Output the (X, Y) coordinate of the center of the cell containing the given text.  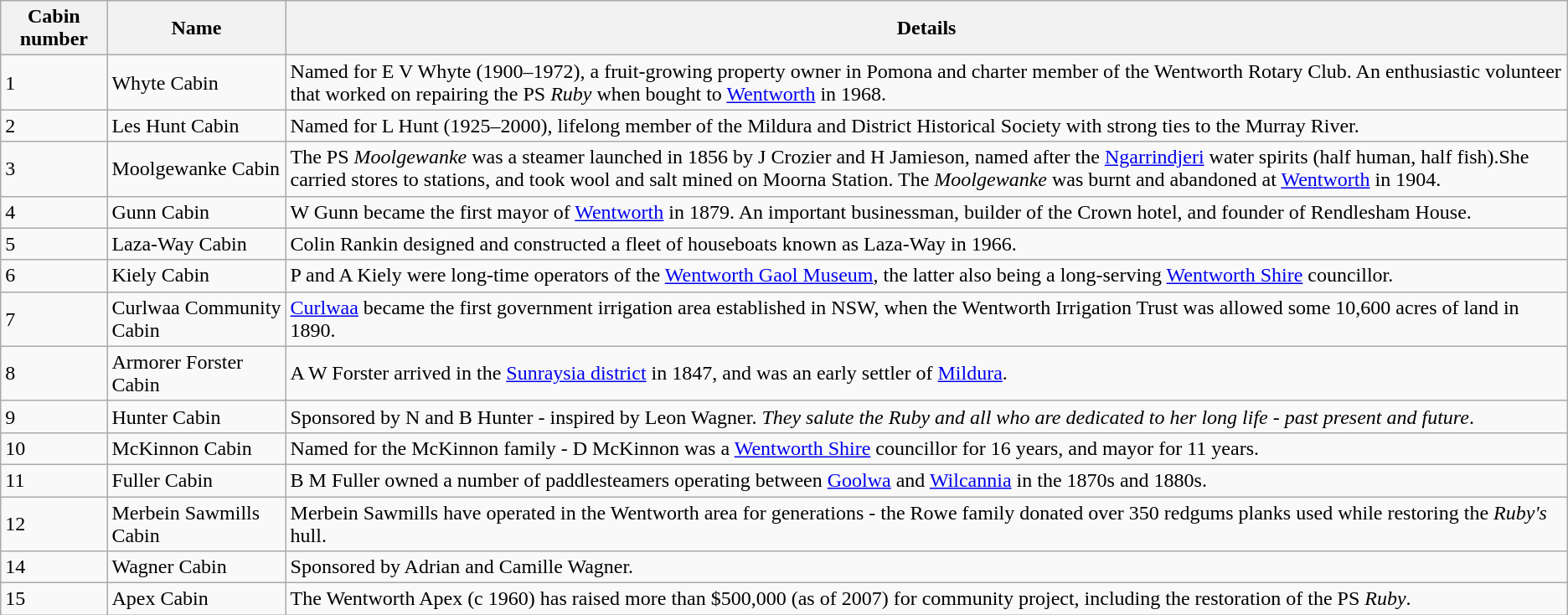
Wagner Cabin (196, 567)
3 (54, 169)
Gunn Cabin (196, 212)
W Gunn became the first mayor of Wentworth in 1879. An important businessman, builder of the Crown hotel, and founder of Rendlesham House. (926, 212)
Curlwaa Community Cabin (196, 318)
Moolgewanke Cabin (196, 169)
Apex Cabin (196, 599)
10 (54, 448)
1 (54, 82)
7 (54, 318)
A W Forster arrived in the Sunraysia district in 1847, and was an early settler of Mildura. (926, 374)
McKinnon Cabin (196, 448)
Named for the McKinnon family - D McKinnon was a Wentworth Shire councillor for 16 years, and mayor for 11 years. (926, 448)
Whyte Cabin (196, 82)
15 (54, 599)
11 (54, 480)
Kiely Cabin (196, 276)
12 (54, 523)
Hunter Cabin (196, 416)
Sponsored by N and B Hunter - inspired by Leon Wagner. They salute the Ruby and all who are dedicated to her long life - past present and future. (926, 416)
8 (54, 374)
Merbein Sawmills Cabin (196, 523)
Armorer Forster Cabin (196, 374)
Fuller Cabin (196, 480)
5 (54, 244)
9 (54, 416)
Les Hunt Cabin (196, 126)
The Wentworth Apex (c 1960) has raised more than $500,000 (as of 2007) for community project, including the restoration of the PS Ruby. (926, 599)
Laza-Way Cabin (196, 244)
2 (54, 126)
6 (54, 276)
Name (196, 28)
Cabin number (54, 28)
Sponsored by Adrian and Camille Wagner. (926, 567)
B M Fuller owned a number of paddlesteamers operating between Goolwa and Wilcannia in the 1870s and 1880s. (926, 480)
Named for L Hunt (1925–2000), lifelong member of the Mildura and District Historical Society with strong ties to the Murray River. (926, 126)
14 (54, 567)
P and A Kiely were long-time operators of the Wentworth Gaol Museum, the latter also being a long-serving Wentworth Shire councillor. (926, 276)
Details (926, 28)
4 (54, 212)
Colin Rankin designed and constructed a fleet of houseboats known as Laza-Way in 1966. (926, 244)
